Detect which cell encompasses the target text, then output its [X, Y] center coordinate. 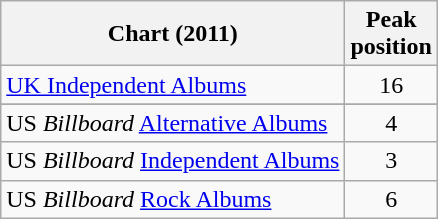
US Billboard Rock Albums [173, 199]
US Billboard Alternative Albums [173, 123]
3 [391, 161]
UK Independent Albums [173, 85]
US Billboard Independent Albums [173, 161]
6 [391, 199]
4 [391, 123]
Peakposition [391, 34]
Chart (2011) [173, 34]
16 [391, 85]
